Detect which cell encompasses the target text, then output its (X, Y) center coordinate. 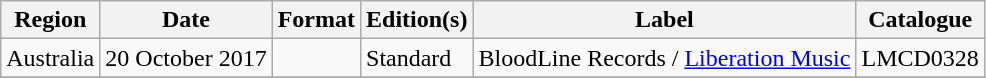
Format (316, 20)
Australia (50, 58)
Label (664, 20)
20 October 2017 (186, 58)
BloodLine Records / Liberation Music (664, 58)
Edition(s) (417, 20)
Date (186, 20)
Standard (417, 58)
LMCD0328 (920, 58)
Region (50, 20)
Catalogue (920, 20)
